Provide the (x, y) coordinate of the cell's center where the given text is located.  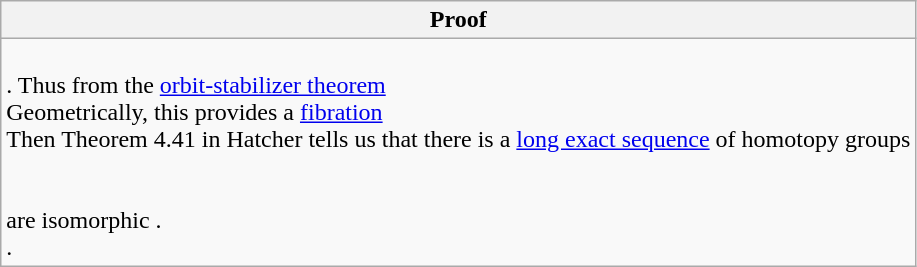
Proof (458, 20)
